Search for the cell housing the specified text and yield its (x, y) center coordinate. 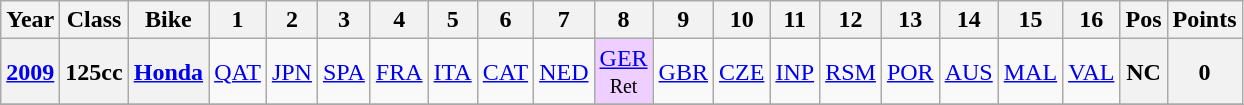
2009 (30, 72)
AUS (968, 72)
0 (1204, 72)
VAL (1092, 72)
ITA (452, 72)
Honda (168, 72)
Points (1204, 20)
8 (624, 20)
12 (851, 20)
POR (910, 72)
13 (910, 20)
RSM (851, 72)
NC (1144, 72)
3 (344, 20)
9 (683, 20)
6 (505, 20)
15 (1030, 20)
10 (742, 20)
5 (452, 20)
2 (292, 20)
GERRet (624, 72)
7 (564, 20)
INP (795, 72)
11 (795, 20)
4 (399, 20)
QAT (238, 72)
JPN (292, 72)
NED (564, 72)
Year (30, 20)
SPA (344, 72)
1 (238, 20)
CZE (742, 72)
Bike (168, 20)
MAL (1030, 72)
CAT (505, 72)
16 (1092, 20)
Class (94, 20)
Pos (1144, 20)
125cc (94, 72)
14 (968, 20)
GBR (683, 72)
FRA (399, 72)
